Extract the (x, y) coordinate from the center of the cell holding the provided text.  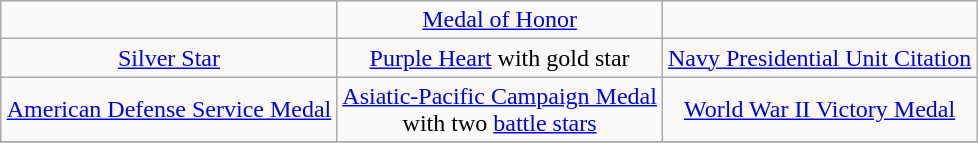
World War II Victory Medal (819, 110)
Silver Star (169, 58)
Purple Heart with gold star (500, 58)
American Defense Service Medal (169, 110)
Asiatic-Pacific Campaign Medalwith two battle stars (500, 110)
Navy Presidential Unit Citation (819, 58)
Medal of Honor (500, 20)
